Identify which cell holds the provided text, then report its [X, Y] central coordinate. 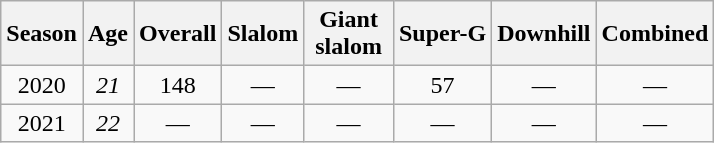
22 [108, 123]
Overall [178, 34]
Slalom [263, 34]
2020 [42, 85]
Age [108, 34]
21 [108, 85]
Super-G [442, 34]
Downhill [544, 34]
Combined [655, 34]
148 [178, 85]
Giant slalom [349, 34]
2021 [42, 123]
Season [42, 34]
57 [442, 85]
